Return (X, Y) of the center of cell containing provided text 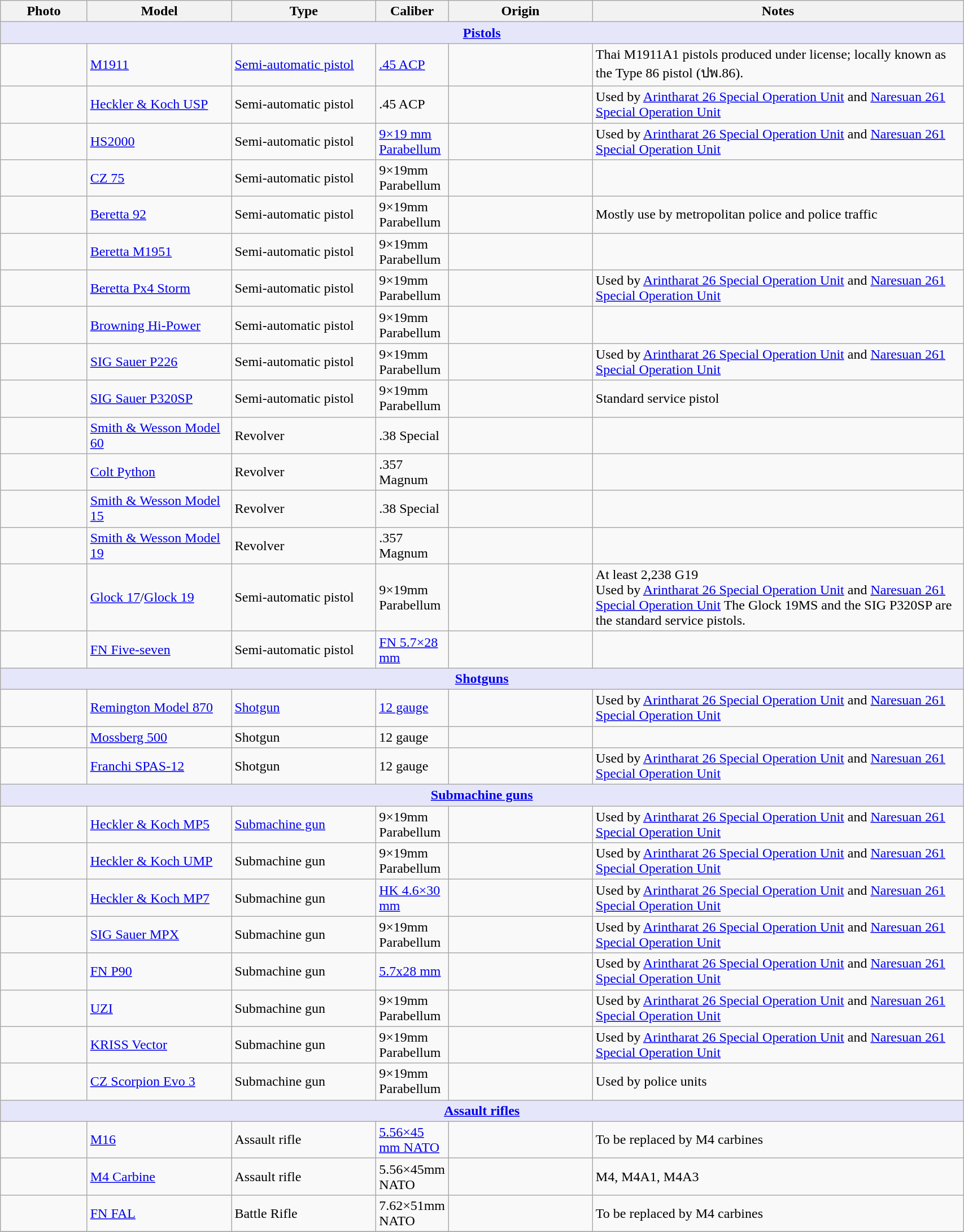
Beretta M1951 (159, 252)
UZI (159, 1008)
SIG Sauer MPX (159, 934)
Colt Python (159, 472)
FN 5.7×28 mm (412, 650)
5.7x28 mm (412, 972)
Model (159, 11)
FN P90 (159, 972)
KRISS Vector (159, 1045)
FN Five-seven (159, 650)
FN FAL (159, 1213)
Mossberg 500 (159, 737)
Submachine guns (482, 795)
Heckler & Koch USP (159, 104)
CZ Scorpion Evo 3 (159, 1081)
Photo (44, 11)
Heckler & Koch MP7 (159, 898)
Heckler & Koch UMP (159, 861)
Notes (778, 11)
CZ 75 (159, 179)
Shotguns (482, 678)
Pistols (482, 33)
5.56×45 mm NATO (412, 1140)
Remington Model 870 (159, 707)
Franchi SPAS-12 (159, 766)
M1911 (159, 65)
Caliber (412, 11)
HS2000 (159, 141)
M4, M4A1, M4A3 (778, 1176)
Type (304, 11)
M4 Carbine (159, 1176)
Heckler & Koch MP5 (159, 825)
HK 4.6×30 mm (412, 898)
Standard service pistol (778, 399)
SIG Sauer P226 (159, 362)
SIG Sauer P320SP (159, 399)
Smith & Wesson Model 15 (159, 508)
Beretta 92 (159, 215)
Smith & Wesson Model 60 (159, 435)
Mostly use by metropolitan police and police traffic (778, 215)
5.56×45mm NATO (412, 1176)
Assault rifles (482, 1111)
9×19 mm Parabellum (412, 141)
M16 (159, 1140)
7.62×51mm NATO (412, 1213)
Browning Hi-Power (159, 325)
Smith & Wesson Model 19 (159, 546)
Battle Rifle (304, 1213)
Used by police units (778, 1081)
Thai M1911A1 pistols produced under license; locally known as the Type 86 pistol (ปพ.86). (778, 65)
Origin (521, 11)
Beretta Px4 Storm (159, 288)
Glock 17/Glock 19 (159, 598)
